From the cell containing the given text, extract its center point as (X, Y) coordinate. 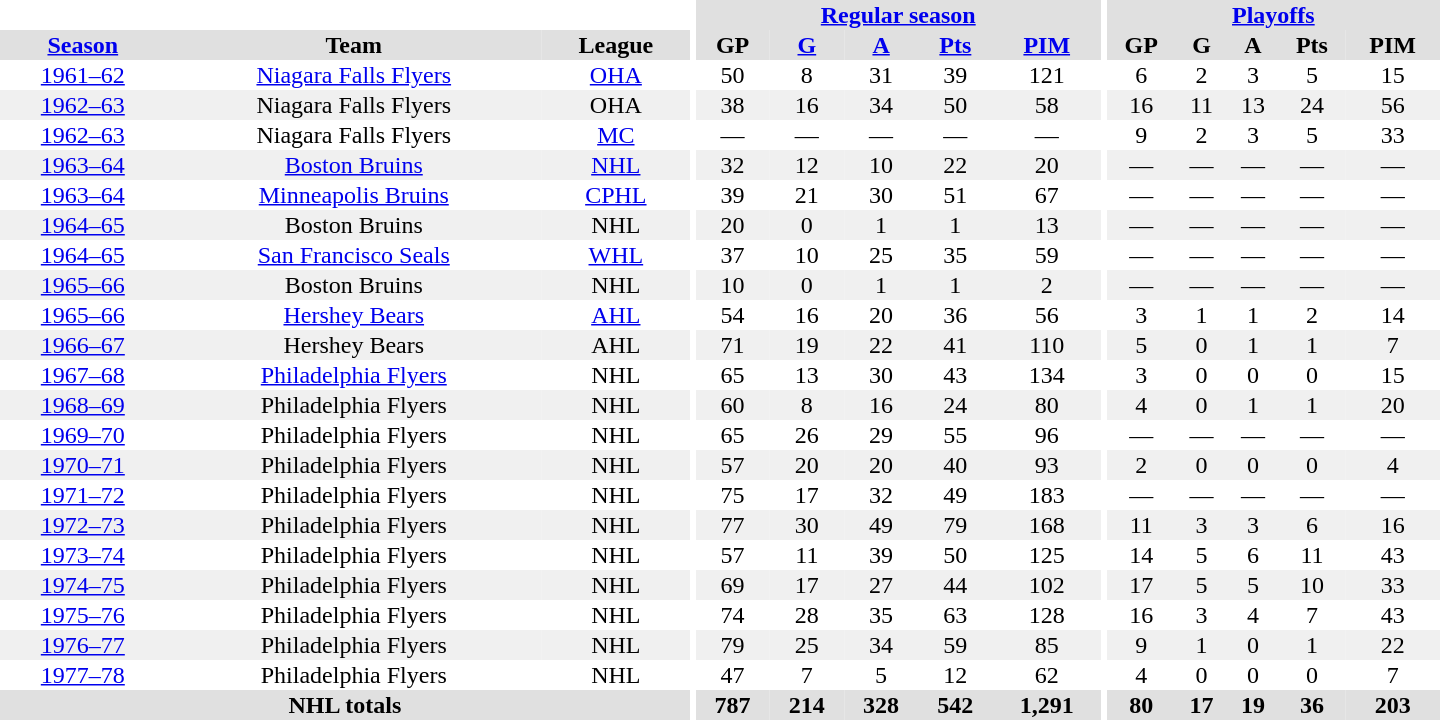
44 (955, 585)
CPHL (616, 195)
110 (1046, 345)
102 (1046, 585)
168 (1046, 525)
1961–62 (83, 75)
1977–78 (83, 675)
85 (1046, 645)
51 (955, 195)
MC (616, 135)
47 (732, 675)
San Francisco Seals (354, 255)
Minneapolis Bruins (354, 195)
1969–70 (83, 435)
1970–71 (83, 465)
27 (881, 585)
21 (807, 195)
77 (732, 525)
542 (955, 705)
54 (732, 315)
31 (881, 75)
125 (1046, 555)
214 (807, 705)
26 (807, 435)
128 (1046, 615)
1974–75 (83, 585)
1976–77 (83, 645)
1968–69 (83, 405)
74 (732, 615)
1973–74 (83, 555)
787 (732, 705)
328 (881, 705)
1971–72 (83, 495)
Season (83, 45)
1967–68 (83, 375)
1966–67 (83, 345)
Team (354, 45)
28 (807, 615)
Regular season (898, 15)
WHL (616, 255)
1975–76 (83, 615)
41 (955, 345)
38 (732, 105)
58 (1046, 105)
121 (1046, 75)
40 (955, 465)
1,291 (1046, 705)
203 (1392, 705)
37 (732, 255)
NHL totals (345, 705)
134 (1046, 375)
Playoffs (1274, 15)
63 (955, 615)
69 (732, 585)
67 (1046, 195)
93 (1046, 465)
League (616, 45)
75 (732, 495)
1972–73 (83, 525)
29 (881, 435)
60 (732, 405)
96 (1046, 435)
55 (955, 435)
183 (1046, 495)
71 (732, 345)
62 (1046, 675)
